Detect which cell encompasses the target text, then output its (X, Y) center coordinate. 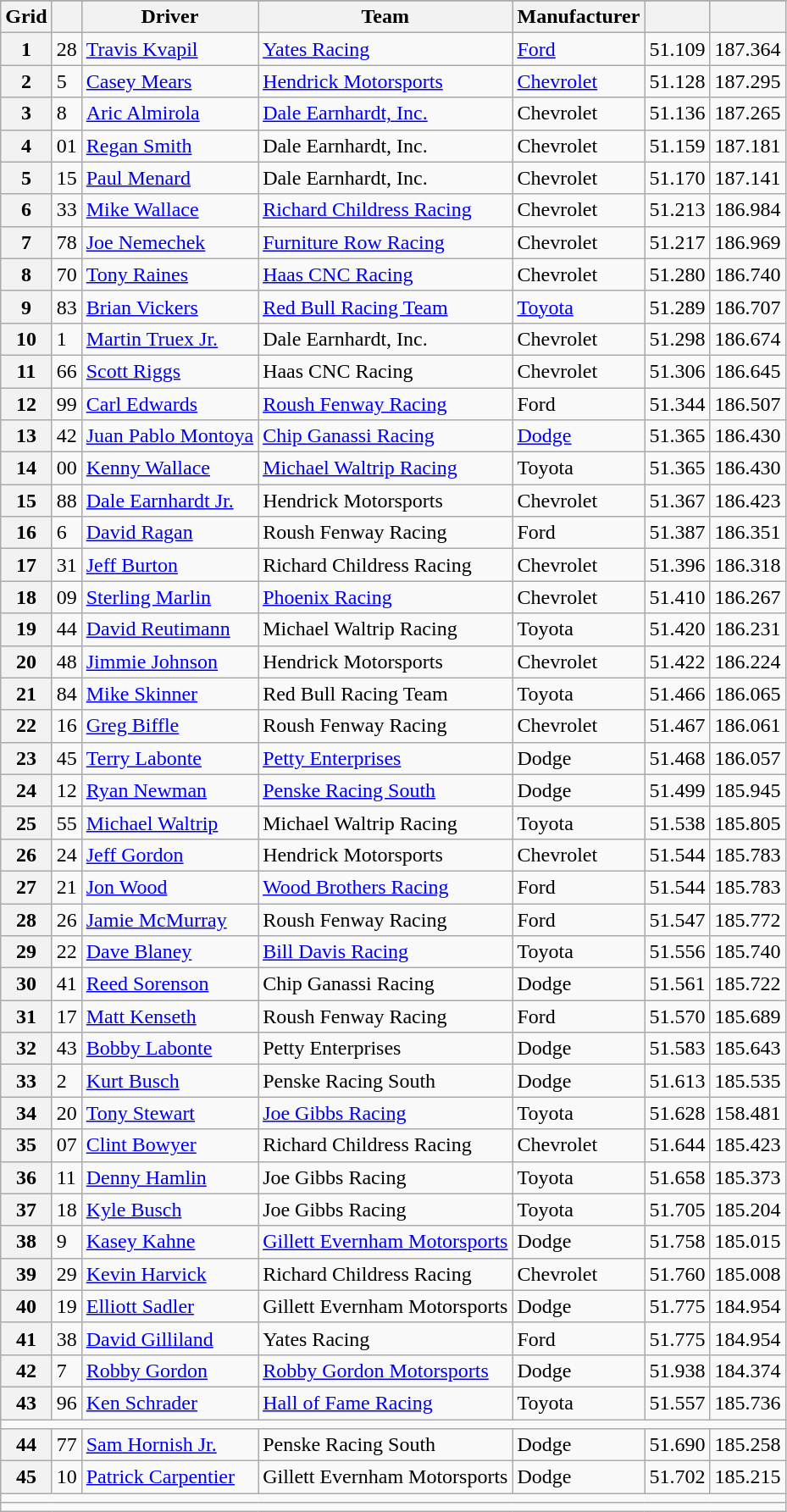
187.181 (747, 146)
51.556 (678, 952)
14 (26, 468)
51.758 (678, 1242)
51.280 (678, 274)
Kevin Harvick (169, 1274)
Driver (169, 17)
51.344 (678, 404)
Clint Bowyer (169, 1145)
Jon Wood (169, 887)
51.583 (678, 1049)
Tony Stewart (169, 1113)
83 (66, 307)
Martin Truex Jr. (169, 339)
Bobby Labonte (169, 1049)
186.231 (747, 629)
185.689 (747, 1016)
185.740 (747, 952)
185.643 (747, 1049)
186.707 (747, 307)
70 (66, 274)
27 (26, 887)
Elliott Sadler (169, 1306)
Jeff Gordon (169, 855)
Brian Vickers (169, 307)
51.109 (678, 49)
40 (26, 1306)
Patrick Carpentier (169, 1477)
Scott Riggs (169, 371)
185.722 (747, 984)
30 (26, 984)
51.938 (678, 1371)
51.538 (678, 822)
77 (66, 1445)
Carl Edwards (169, 404)
51.466 (678, 694)
51.644 (678, 1145)
51.396 (678, 565)
51.760 (678, 1274)
Mike Wallace (169, 210)
51.298 (678, 339)
Joe Nemechek (169, 242)
51.306 (678, 371)
51.561 (678, 984)
185.015 (747, 1242)
David Reutimann (169, 629)
184.374 (747, 1371)
Dave Blaney (169, 952)
39 (26, 1274)
Travis Kvapil (169, 49)
Regan Smith (169, 146)
Denny Hamlin (169, 1177)
David Gilliland (169, 1338)
Kurt Busch (169, 1081)
186.423 (747, 501)
36 (26, 1177)
Ken Schrader (169, 1403)
32 (26, 1049)
Tony Raines (169, 274)
186.645 (747, 371)
Mike Skinner (169, 694)
51.557 (678, 1403)
187.265 (747, 114)
51.613 (678, 1081)
186.318 (747, 565)
51.410 (678, 597)
158.481 (747, 1113)
51.217 (678, 242)
185.258 (747, 1445)
66 (66, 371)
51.702 (678, 1477)
186.224 (747, 662)
187.295 (747, 81)
Team (385, 17)
51.499 (678, 790)
51.420 (678, 629)
Greg Biffle (169, 726)
186.984 (747, 210)
51.128 (678, 81)
187.141 (747, 178)
51.468 (678, 758)
09 (66, 597)
186.740 (747, 274)
51.289 (678, 307)
Kasey Kahne (169, 1242)
01 (66, 146)
Michael Waltrip (169, 822)
88 (66, 501)
51.628 (678, 1113)
Kenny Wallace (169, 468)
185.772 (747, 919)
186.065 (747, 694)
00 (66, 468)
51.213 (678, 210)
186.507 (747, 404)
51.658 (678, 1177)
07 (66, 1145)
Bill Davis Racing (385, 952)
Robby Gordon (169, 1371)
51.690 (678, 1445)
David Ragan (169, 533)
Furniture Row Racing (385, 242)
Jimmie Johnson (169, 662)
186.267 (747, 597)
Sam Hornish Jr. (169, 1445)
Wood Brothers Racing (385, 887)
Aric Almirola (169, 114)
51.136 (678, 114)
48 (66, 662)
Casey Mears (169, 81)
Terry Labonte (169, 758)
187.364 (747, 49)
51.705 (678, 1210)
186.969 (747, 242)
51.422 (678, 662)
78 (66, 242)
51.170 (678, 178)
186.061 (747, 726)
55 (66, 822)
99 (66, 404)
3 (26, 114)
185.805 (747, 822)
186.351 (747, 533)
Reed Sorenson (169, 984)
Grid (26, 17)
51.387 (678, 533)
Paul Menard (169, 178)
185.423 (747, 1145)
37 (26, 1210)
Dale Earnhardt Jr. (169, 501)
4 (26, 146)
185.736 (747, 1403)
51.467 (678, 726)
Manufacturer (579, 17)
Jamie McMurray (169, 919)
Juan Pablo Montoya (169, 436)
51.159 (678, 146)
185.373 (747, 1177)
185.535 (747, 1081)
Jeff Burton (169, 565)
Kyle Busch (169, 1210)
Sterling Marlin (169, 597)
Ryan Newman (169, 790)
185.204 (747, 1210)
185.215 (747, 1477)
Phoenix Racing (385, 597)
23 (26, 758)
186.057 (747, 758)
34 (26, 1113)
51.367 (678, 501)
51.547 (678, 919)
186.674 (747, 339)
185.008 (747, 1274)
51.570 (678, 1016)
13 (26, 436)
Hall of Fame Racing (385, 1403)
96 (66, 1403)
25 (26, 822)
84 (66, 694)
Matt Kenseth (169, 1016)
Robby Gordon Motorsports (385, 1371)
185.945 (747, 790)
35 (26, 1145)
